Return the [X, Y] coordinate for the center point of the cell that contains the specified text.  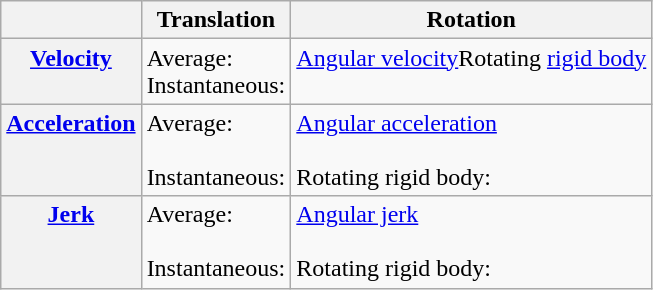
Velocity [71, 72]
Average: Instantaneous: [216, 72]
Acceleration [71, 150]
Translation [216, 20]
Rotation [472, 20]
Angular jerkRotating rigid body: [472, 242]
Jerk [71, 242]
Angular accelerationRotating rigid body: [472, 150]
Angular velocityRotating rigid body [472, 72]
